Capture the cell that displays the provided text and extract its (X, Y) central coordinate. 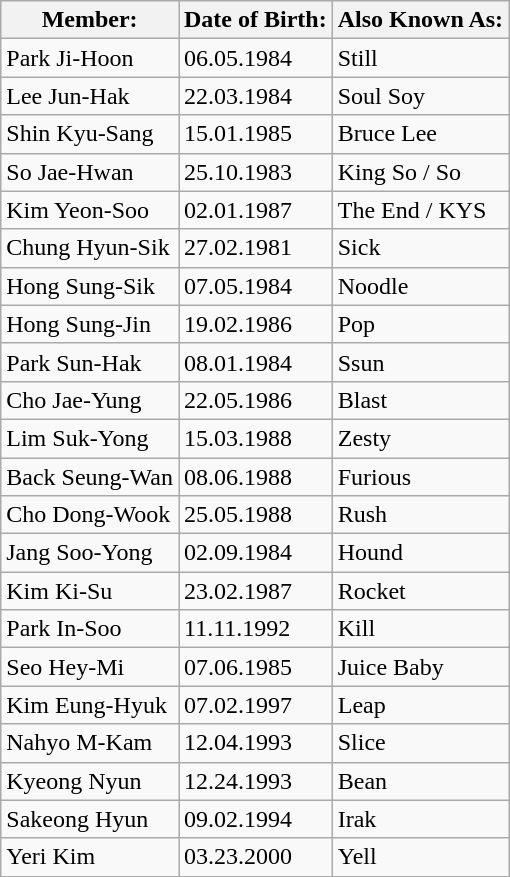
Yell (420, 857)
Zesty (420, 438)
Hong Sung-Jin (90, 324)
06.05.1984 (255, 58)
Jang Soo-Yong (90, 553)
Soul Soy (420, 96)
So Jae-Hwan (90, 172)
23.02.1987 (255, 591)
19.02.1986 (255, 324)
Kim Yeon-Soo (90, 210)
Blast (420, 400)
02.01.1987 (255, 210)
Pop (420, 324)
25.10.1983 (255, 172)
09.02.1994 (255, 819)
02.09.1984 (255, 553)
Bean (420, 781)
Sakeong Hyun (90, 819)
Cho Dong-Wook (90, 515)
Kim Ki-Su (90, 591)
Lee Jun-Hak (90, 96)
Park Sun-Hak (90, 362)
22.03.1984 (255, 96)
Date of Birth: (255, 20)
Juice Baby (420, 667)
Sick (420, 248)
Park Ji-Hoon (90, 58)
12.24.1993 (255, 781)
07.05.1984 (255, 286)
07.06.1985 (255, 667)
Kyeong Nyun (90, 781)
Irak (420, 819)
15.01.1985 (255, 134)
Leap (420, 705)
Slice (420, 743)
Member: (90, 20)
07.02.1997 (255, 705)
Rocket (420, 591)
Shin Kyu-Sang (90, 134)
Furious (420, 477)
Hound (420, 553)
03.23.2000 (255, 857)
27.02.1981 (255, 248)
Noodle (420, 286)
Bruce Lee (420, 134)
Kill (420, 629)
Rush (420, 515)
22.05.1986 (255, 400)
Still (420, 58)
08.01.1984 (255, 362)
Cho Jae-Yung (90, 400)
Lim Suk-Yong (90, 438)
Hong Sung-Sik (90, 286)
Park In-Soo (90, 629)
Also Known As: (420, 20)
Back Seung-Wan (90, 477)
Yeri Kim (90, 857)
King So / So (420, 172)
The End / KYS (420, 210)
11.11.1992 (255, 629)
25.05.1988 (255, 515)
Kim Eung-Hyuk (90, 705)
15.03.1988 (255, 438)
Chung Hyun-Sik (90, 248)
Nahyo M-Kam (90, 743)
Seo Hey-Mi (90, 667)
08.06.1988 (255, 477)
12.04.1993 (255, 743)
Ssun (420, 362)
